Capture the cell that displays the provided text and extract its (x, y) central coordinate. 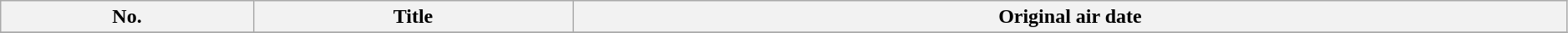
Original air date (1071, 17)
No. (127, 17)
Title (413, 17)
